Locate the cell with the specified text and output its [x, y] center coordinate. 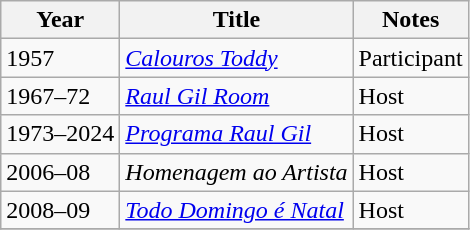
1967–72 [60, 96]
2006–08 [60, 172]
Homenagem ao Artista [236, 172]
Raul Gil Room [236, 96]
Year [60, 20]
Calouros Toddy [236, 58]
Participant [410, 58]
Todo Domingo é Natal [236, 210]
2008–09 [60, 210]
1957 [60, 58]
Notes [410, 20]
Programa Raul Gil [236, 134]
Title [236, 20]
1973–2024 [60, 134]
